Return [X, Y] of the center of cell containing provided text 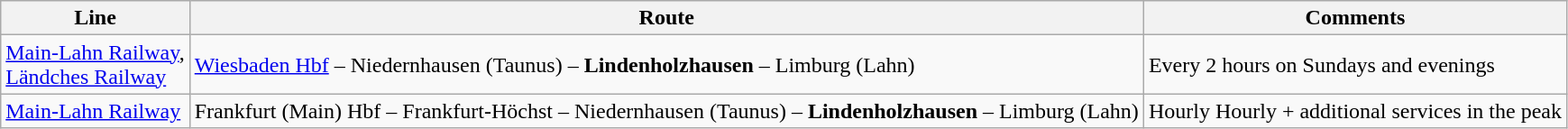
Hourly Hourly + additional services in the peak [1354, 111]
Comments [1354, 18]
Wiesbaden Hbf – Niedernhausen (Taunus) – Lindenholzhausen – Limburg (Lahn) [666, 65]
Line [96, 18]
Route [666, 18]
Every 2 hours on Sundays and evenings [1354, 65]
Main-Lahn Railway, Ländches Railway [96, 65]
Frankfurt (Main) Hbf – Frankfurt-Höchst – Niedernhausen (Taunus) – Lindenholzhausen – Limburg (Lahn) [666, 111]
Main-Lahn Railway [96, 111]
